Detect which cell encompasses the target text, then output its [X, Y] center coordinate. 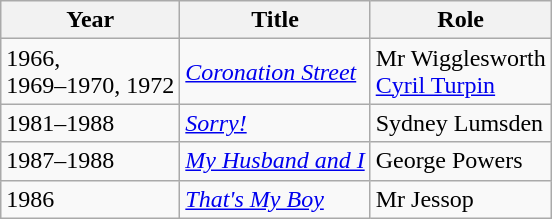
1981–1988 [90, 123]
Sydney Lumsden [460, 123]
Title [275, 20]
Sorry! [275, 123]
Coronation Street [275, 72]
Year [90, 20]
George Powers [460, 161]
My Husband and I [275, 161]
1987–1988 [90, 161]
Mr Jessop [460, 199]
Role [460, 20]
Mr WigglesworthCyril Turpin [460, 72]
That's My Boy [275, 199]
1966,1969–1970, 1972 [90, 72]
1986 [90, 199]
